Detect which cell encompasses the target text, then output its (X, Y) center coordinate. 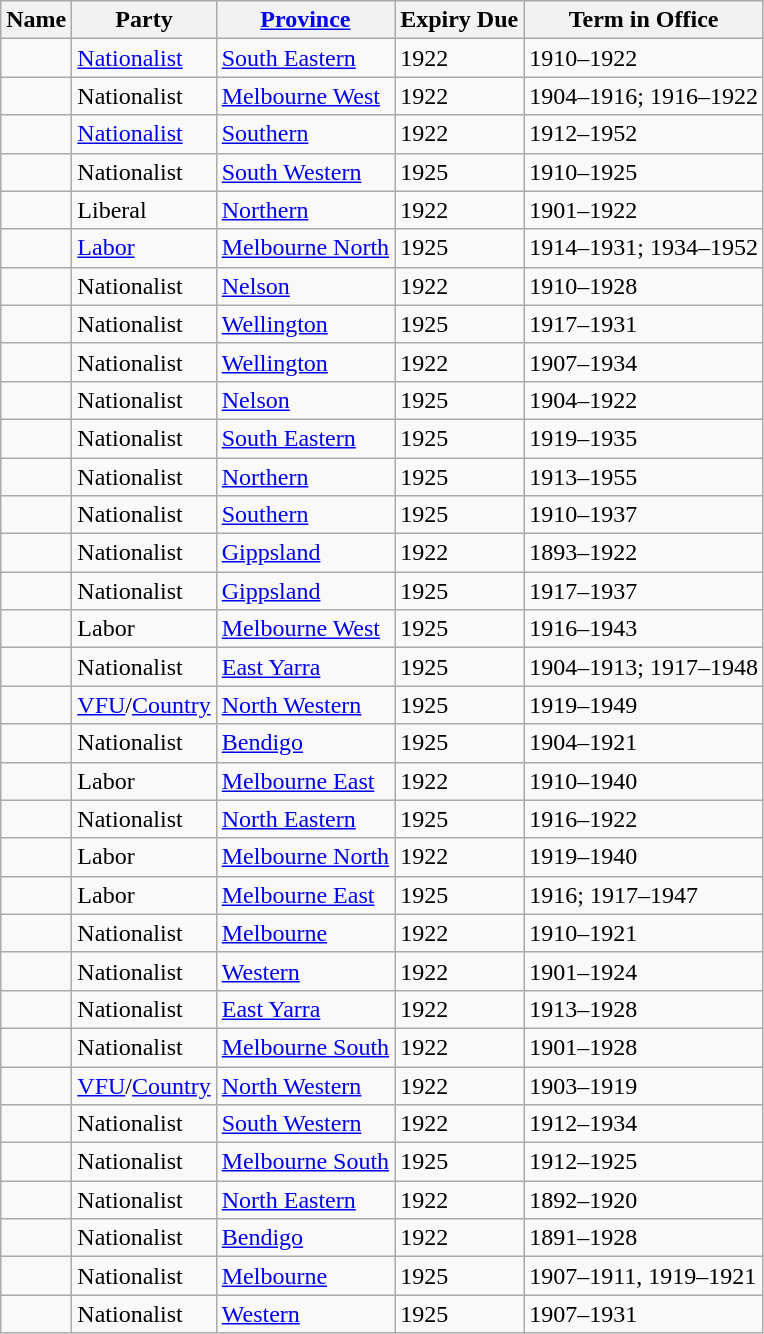
1907–1911, 1919–1921 (644, 1276)
1919–1949 (644, 705)
1916–1943 (644, 629)
1904–1921 (644, 743)
1892–1920 (644, 1200)
1912–1934 (644, 1124)
Name (36, 20)
1919–1935 (644, 438)
1904–1922 (644, 400)
1910–1937 (644, 515)
Term in Office (644, 20)
1912–1925 (644, 1162)
1903–1919 (644, 1085)
1893–1922 (644, 553)
Province (305, 20)
1910–1922 (644, 58)
Expiry Due (460, 20)
1904–1913; 1917–1948 (644, 667)
1907–1931 (644, 1314)
Party (144, 20)
1904–1916; 1916–1922 (644, 96)
Liberal (144, 210)
1913–1955 (644, 477)
1916; 1917–1947 (644, 895)
1917–1931 (644, 324)
1917–1937 (644, 591)
1913–1928 (644, 1009)
1901–1928 (644, 1047)
1901–1924 (644, 971)
1916–1922 (644, 819)
1910–1921 (644, 933)
1914–1931; 1934–1952 (644, 248)
1919–1940 (644, 857)
1912–1952 (644, 134)
1891–1928 (644, 1238)
1910–1925 (644, 172)
1901–1922 (644, 210)
1910–1940 (644, 781)
1907–1934 (644, 362)
1910–1928 (644, 286)
